Scan for the cell matching the given text and deliver its [X, Y] coordinate at center. 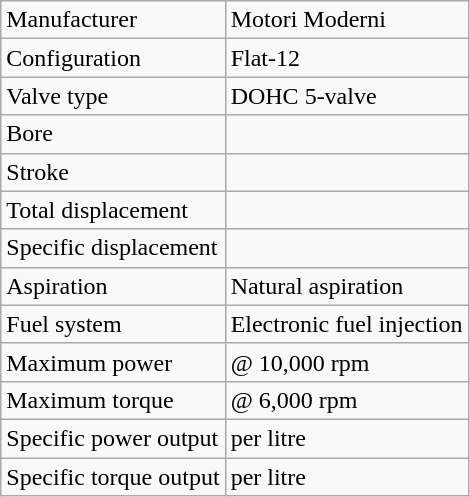
@ 6,000 rpm [346, 400]
Configuration [113, 58]
Aspiration [113, 286]
Total displacement [113, 210]
DOHC 5-valve [346, 96]
Specific displacement [113, 248]
Valve type [113, 96]
@ 10,000 rpm [346, 362]
Electronic fuel injection [346, 324]
Bore [113, 134]
Maximum power [113, 362]
Maximum torque [113, 400]
Stroke [113, 172]
Natural aspiration [346, 286]
Flat-12 [346, 58]
Specific torque output [113, 477]
Specific power output [113, 438]
Motori Moderni [346, 20]
Manufacturer [113, 20]
Fuel system [113, 324]
